Pinpoint the cell where the given text exists, returning its [X, Y] midpoint coordinate. 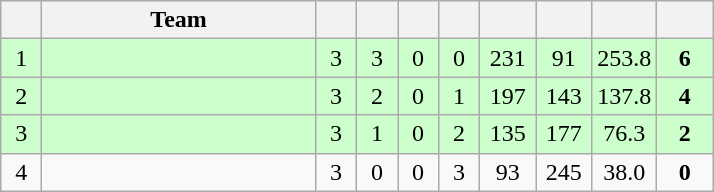
93 [508, 172]
253.8 [624, 58]
245 [564, 172]
231 [508, 58]
Team [179, 20]
6 [685, 58]
38.0 [624, 172]
177 [564, 134]
76.3 [624, 134]
135 [508, 134]
143 [564, 96]
197 [508, 96]
91 [564, 58]
137.8 [624, 96]
